Provide the (X, Y) coordinate of the cell's center where the given text is located.  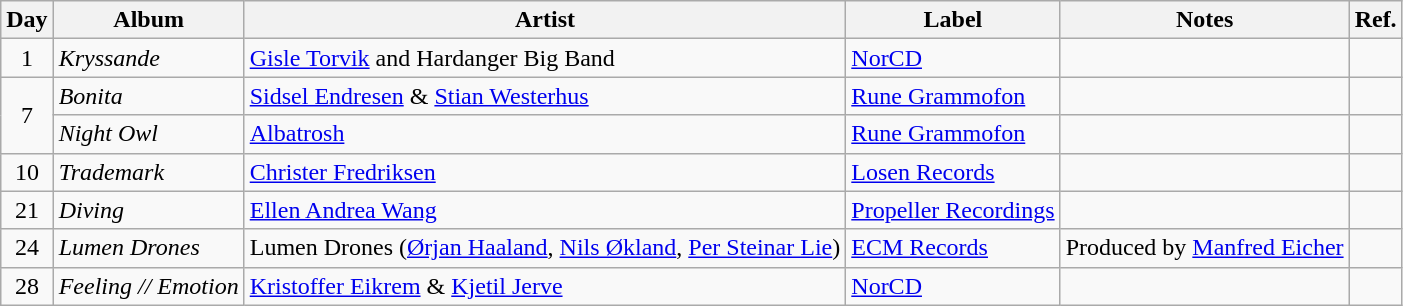
Day (27, 20)
Kristoffer Eikrem & Kjetil Jerve (545, 286)
Feeling // Emotion (148, 286)
Lumen Drones (148, 248)
21 (27, 210)
Gisle Torvik and Hardanger Big Band (545, 58)
7 (27, 115)
Propeller Recordings (953, 210)
Notes (1204, 20)
Bonita (148, 96)
Trademark (148, 172)
24 (27, 248)
10 (27, 172)
ECM Records (953, 248)
Kryssande (148, 58)
Ref. (1376, 20)
Night Owl (148, 134)
Album (148, 20)
1 (27, 58)
Label (953, 20)
Ellen Andrea Wang (545, 210)
Diving (148, 210)
Albatrosh (545, 134)
Artist (545, 20)
28 (27, 286)
Produced by Manfred Eicher (1204, 248)
Lumen Drones (Ørjan Haaland, Nils Økland, Per Steinar Lie) (545, 248)
Losen Records (953, 172)
Sidsel Endresen & Stian Westerhus (545, 96)
Christer Fredriksen (545, 172)
